Scan for the cell matching the given text and deliver its [x, y] coordinate at center. 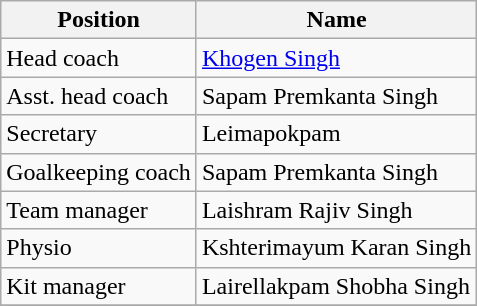
Laishram Rajiv Singh [336, 210]
Secretary [99, 134]
Kshterimayum Karan Singh [336, 248]
Team manager [99, 210]
Lairellakpam Shobha Singh [336, 286]
Physio [99, 248]
Kit manager [99, 286]
Head coach [99, 58]
Position [99, 20]
Leimapokpam [336, 134]
Name [336, 20]
Khogen Singh [336, 58]
Goalkeeping coach [99, 172]
Asst. head coach [99, 96]
